For the text-containing cell, return its midpoint in [X, Y] coordinate format. 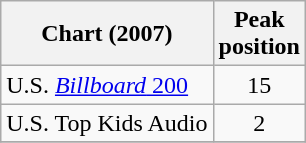
U.S. Top Kids Audio [107, 123]
Chart (2007) [107, 34]
15 [259, 85]
U.S. Billboard 200 [107, 85]
Peak position [259, 34]
2 [259, 123]
